Return (X, Y) of the center of cell containing provided text 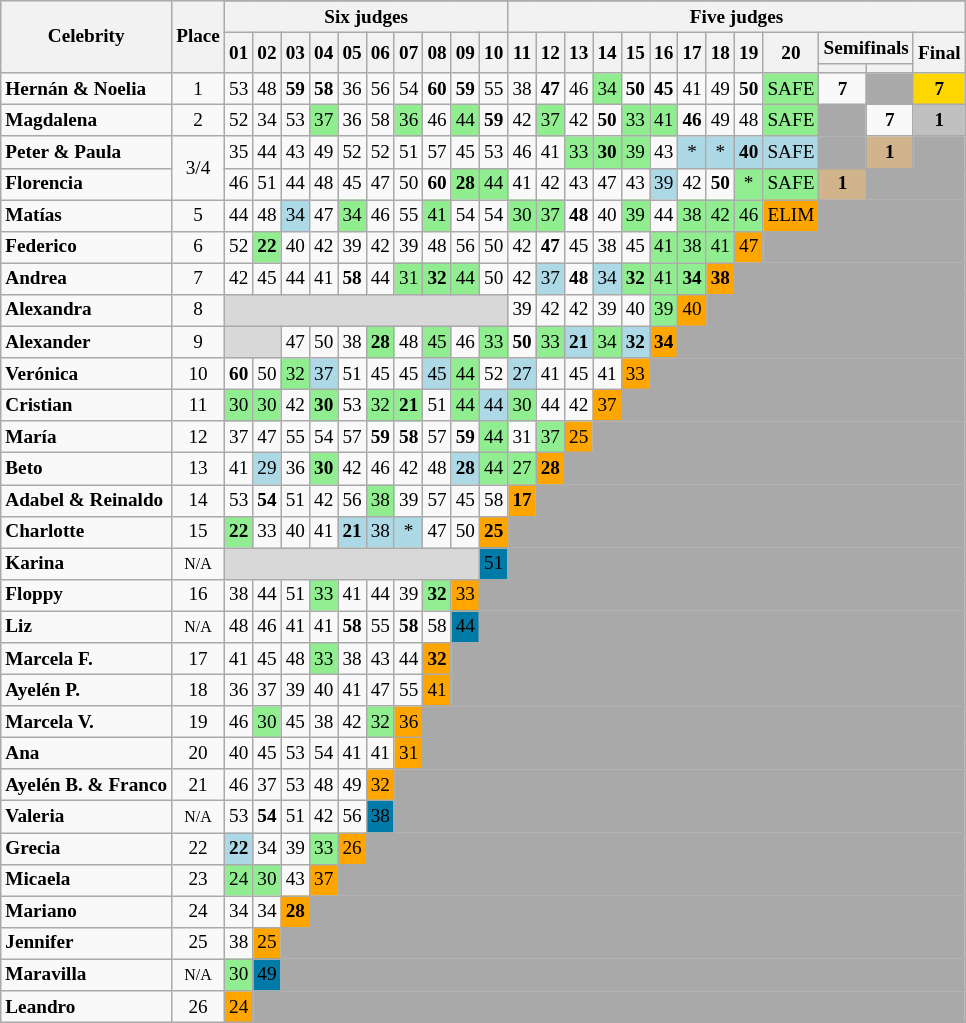
02 (267, 52)
Semifinals (866, 48)
Beto (86, 469)
Mariano (86, 912)
Andrea (86, 279)
07 (408, 52)
9 (198, 342)
8 (198, 310)
Floppy (86, 595)
Alexandra (86, 310)
Final (939, 52)
Florencia (86, 184)
08 (437, 52)
Valeria (86, 817)
Ayelén P. (86, 690)
04 (323, 52)
03 (295, 52)
Micaela (86, 880)
23 (198, 880)
María (86, 437)
Alexander (86, 342)
3/4 (198, 168)
06 (380, 52)
Charlotte (86, 532)
Federico (86, 247)
Peter & Paula (86, 152)
ELIM (791, 216)
35 (238, 152)
Liz (86, 627)
2 (198, 121)
Cristian (86, 405)
Six judges (366, 17)
Place (198, 37)
Five judges (736, 17)
Adabel & Reinaldo (86, 500)
29 (267, 469)
Verónica (86, 374)
Grecia (86, 848)
Maravilla (86, 975)
Jennifer (86, 943)
09 (465, 52)
Marcela F. (86, 658)
01 (238, 52)
Karina (86, 564)
Matías (86, 216)
Magdalena (86, 121)
Hernán & Noelia (86, 89)
Marcela V. (86, 722)
5 (198, 216)
Leandro (86, 1007)
Ayelén B. & Franco (86, 785)
05 (352, 52)
Celebrity (86, 37)
Ana (86, 753)
6 (198, 247)
